Return (x, y) of the center of cell containing provided text 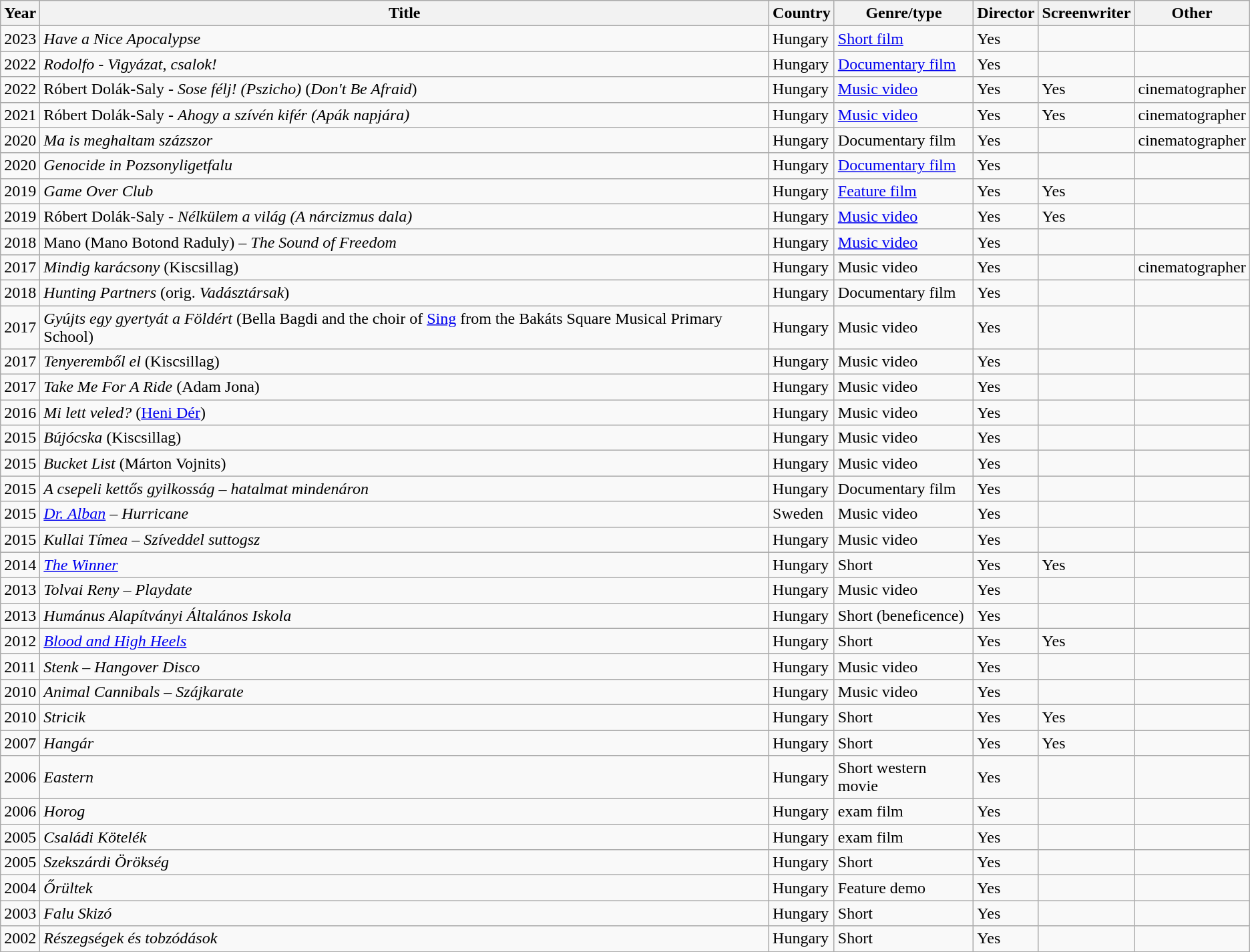
Animal Cannibals – Szájkarate (405, 692)
Hunting Partners (orig. Vadásztársak) (405, 292)
Genocide in Pozsonyligetfalu (405, 166)
2016 (20, 413)
Családi Kötelék (405, 837)
Mi lett veled? (Heni Dér) (405, 413)
Rodolfo - Vigyázat, csalok! (405, 64)
2014 (20, 565)
Short (beneficence) (903, 616)
Tenyeremből el (Kiscsillag) (405, 362)
Country (802, 13)
Bújócska (Kiscsillag) (405, 438)
Sweden (802, 514)
2007 (20, 743)
2012 (20, 641)
Róbert Dolák-Saly - Ahogy a szívén kifér (Apák napjára) (405, 115)
Szekszárdi Örökség (405, 863)
Game Over Club (405, 191)
Róbert Dolák-Saly - Sose félj! (Pszicho) (Don't Be Afraid) (405, 89)
A csepeli kettős gyilkosság – hatalmat mindenáron (405, 489)
Blood and High Heels (405, 641)
Eastern (405, 777)
2004 (20, 888)
Tolvai Reny – Playdate (405, 590)
2002 (20, 939)
Kullai Tímea – Szíveddel suttogsz (405, 539)
Mano (Mano Botond Raduly) – The Sound of Freedom (405, 242)
Take Me For A Ride (Adam Jona) (405, 387)
Title (405, 13)
Feature film (903, 191)
Have a Nice Apocalypse (405, 39)
Screenwriter (1086, 13)
Hangár (405, 743)
Humánus Alapítványi Általános Iskola (405, 616)
Other (1192, 13)
Részegségek és tobzódások (405, 939)
Róbert Dolák-Saly - Nélkülem a világ (A nárcizmus dala) (405, 216)
Falu Skizó (405, 913)
Mindig karácsony (Kiscsillag) (405, 267)
2023 (20, 39)
Gyújts egy gyertyát a Földért (Bella Bagdi and the choir of Sing from the Bakáts Square Musical Primary School) (405, 327)
Short film (903, 39)
Stenk – Hangover Disco (405, 666)
Stricik (405, 717)
Genre/type (903, 13)
Bucket List (Márton Vojnits) (405, 463)
Year (20, 13)
Horog (405, 812)
Ma is meghaltam százszor (405, 140)
2011 (20, 666)
Őrültek (405, 888)
2003 (20, 913)
Feature demo (903, 888)
Short western movie (903, 777)
Director (1006, 13)
Dr. Alban – Hurricane (405, 514)
The Winner (405, 565)
2021 (20, 115)
